Provide the (X, Y) coordinate of the cell's center where the given text is located.  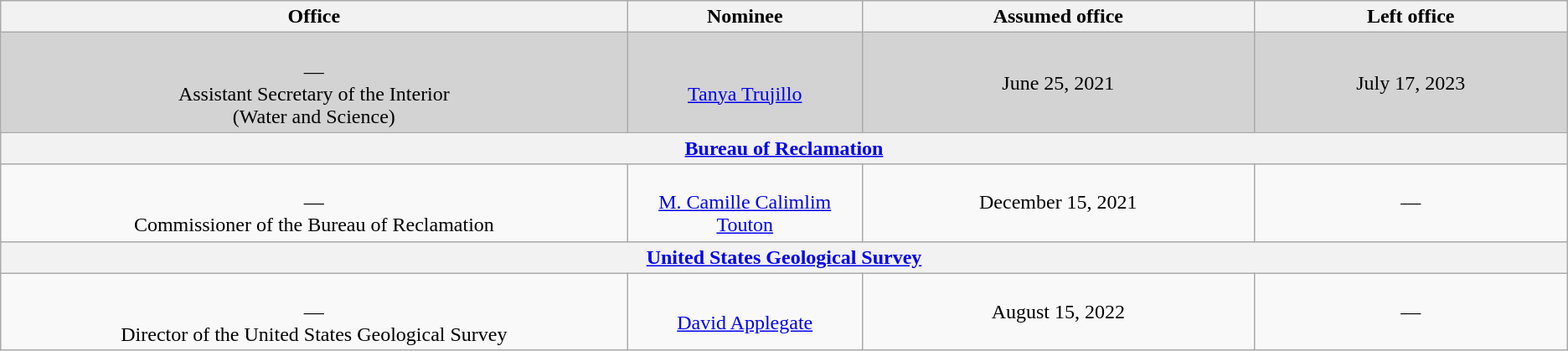
Nominee (745, 17)
Assumed office (1059, 17)
June 25, 2021 (1059, 82)
July 17, 2023 (1411, 82)
David Applegate (745, 312)
—Commissioner of the Bureau of Reclamation (314, 203)
Tanya Trujillo (745, 82)
Office (314, 17)
M. Camille Calimlim Touton (745, 203)
United States Geological Survey (784, 257)
Left office (1411, 17)
December 15, 2021 (1059, 203)
—Director of the United States Geological Survey (314, 312)
Bureau of Reclamation (784, 148)
—Assistant Secretary of the Interior(Water and Science) (314, 82)
August 15, 2022 (1059, 312)
